Provide the (X, Y) coordinate of the cell's center where the given text is located.  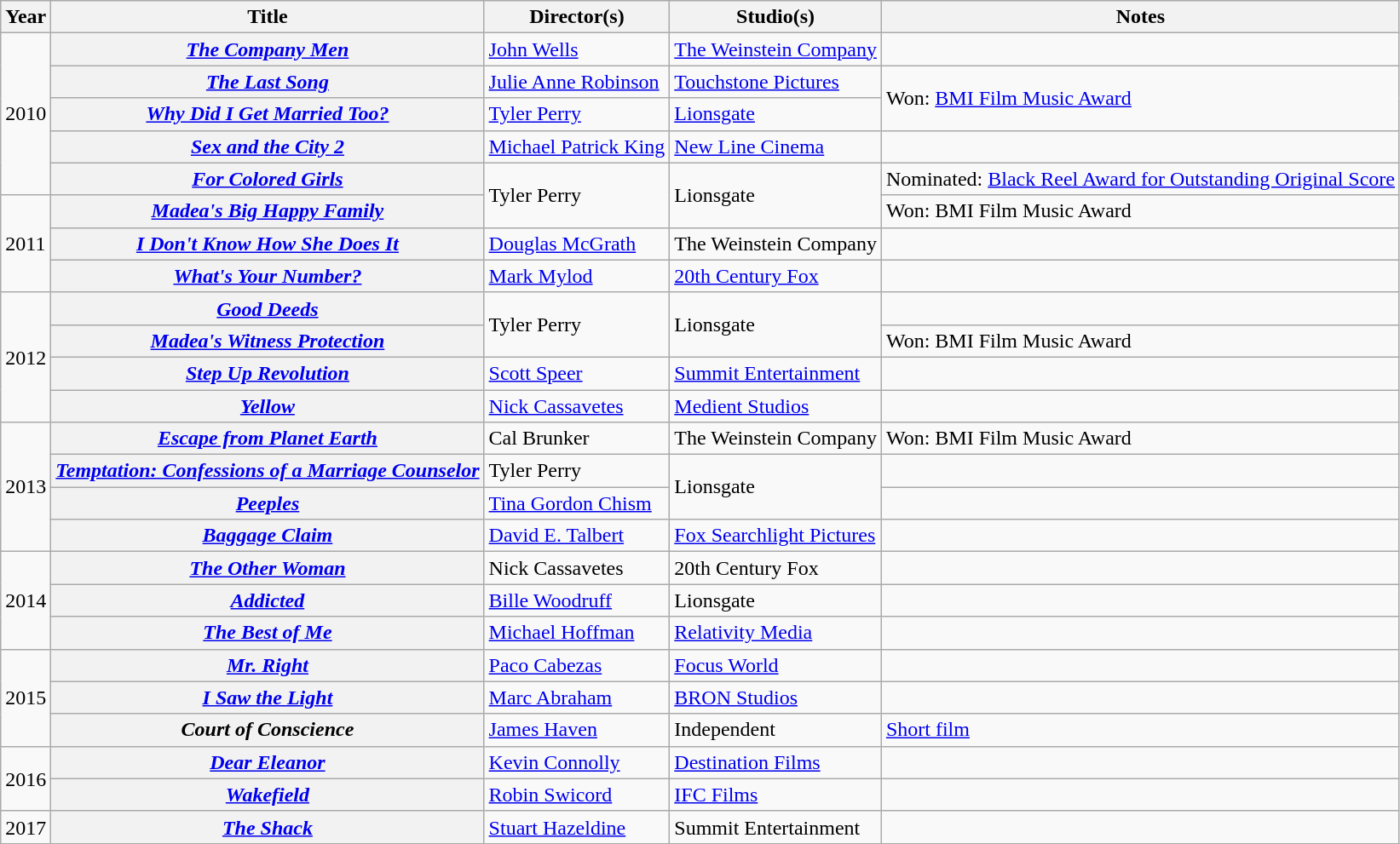
Bille Woodruff (577, 600)
Sex and the City 2 (268, 146)
Madea's Witness Protection (268, 341)
Mr. Right (268, 665)
Year (26, 17)
The Company Men (268, 49)
John Wells (577, 49)
New Line Cinema (775, 146)
2015 (26, 698)
What's Your Number? (268, 276)
2016 (26, 778)
BRON Studios (775, 698)
Baggage Claim (268, 536)
2013 (26, 487)
Wakefield (268, 795)
Tina Gordon Chism (577, 503)
Peeples (268, 503)
Michael Patrick King (577, 146)
2010 (26, 114)
James Haven (577, 730)
Addicted (268, 600)
Marc Abraham (577, 698)
Yellow (268, 406)
Paco Cabezas (577, 665)
Short film (1140, 730)
IFC Films (775, 795)
Stuart Hazeldine (577, 827)
Julie Anne Robinson (577, 82)
The Best of Me (268, 633)
Step Up Revolution (268, 373)
The Shack (268, 827)
Medient Studios (775, 406)
Director(s) (577, 17)
Destination Films (775, 762)
Cal Brunker (577, 439)
Independent (775, 730)
Mark Mylod (577, 276)
Temptation: Confessions of a Marriage Counselor (268, 471)
Fox Searchlight Pictures (775, 536)
Why Did I Get Married Too? (268, 114)
Studio(s) (775, 17)
Court of Conscience (268, 730)
2012 (26, 357)
Robin Swicord (577, 795)
The Other Woman (268, 568)
The Last Song (268, 82)
Nominated: Black Reel Award for Outstanding Original Score (1140, 179)
Touchstone Pictures (775, 82)
Good Deeds (268, 308)
2014 (26, 600)
Madea's Big Happy Family (268, 211)
I Saw the Light (268, 698)
2011 (26, 244)
Dear Eleanor (268, 762)
Scott Speer (577, 373)
Relativity Media (775, 633)
Michael Hoffman (577, 633)
I Don't Know How She Does It (268, 244)
Kevin Connolly (577, 762)
2017 (26, 827)
Focus World (775, 665)
Douglas McGrath (577, 244)
Title (268, 17)
Escape from Planet Earth (268, 439)
David E. Talbert (577, 536)
Notes (1140, 17)
For Colored Girls (268, 179)
